For the text-containing cell, return its midpoint in (x, y) coordinate format. 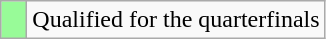
Qualified for the quarterfinals (176, 20)
